Output the [x, y] coordinate of the center of the cell containing the given text.  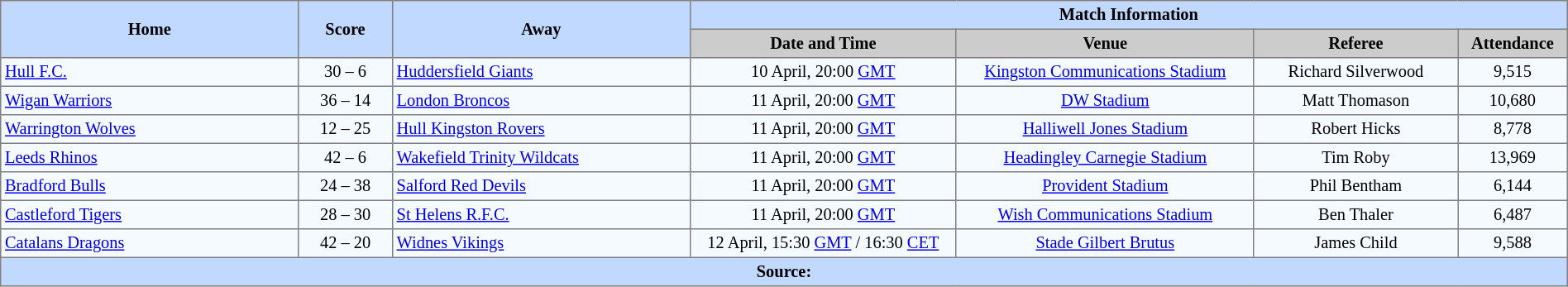
Headingley Carnegie Stadium [1105, 157]
James Child [1355, 243]
42 – 20 [346, 243]
Stade Gilbert Brutus [1105, 243]
St Helens R.F.C. [541, 214]
9,588 [1513, 243]
London Broncos [541, 100]
Score [346, 30]
12 April, 15:30 GMT / 16:30 CET [823, 243]
Kingston Communications Stadium [1105, 72]
Match Information [1128, 15]
Halliwell Jones Stadium [1105, 129]
Widnes Vikings [541, 243]
Robert Hicks [1355, 129]
Referee [1355, 43]
24 – 38 [346, 186]
28 – 30 [346, 214]
Catalans Dragons [150, 243]
Huddersfield Giants [541, 72]
Phil Bentham [1355, 186]
Tim Roby [1355, 157]
Leeds Rhinos [150, 157]
36 – 14 [346, 100]
Attendance [1513, 43]
Bradford Bulls [150, 186]
8,778 [1513, 129]
Venue [1105, 43]
Source: [784, 271]
Warrington Wolves [150, 129]
Salford Red Devils [541, 186]
Hull F.C. [150, 72]
12 – 25 [346, 129]
Home [150, 30]
Richard Silverwood [1355, 72]
Matt Thomason [1355, 100]
6,144 [1513, 186]
42 – 6 [346, 157]
Wigan Warriors [150, 100]
10 April, 20:00 GMT [823, 72]
13,969 [1513, 157]
10,680 [1513, 100]
30 – 6 [346, 72]
Hull Kingston Rovers [541, 129]
Wakefield Trinity Wildcats [541, 157]
Provident Stadium [1105, 186]
Away [541, 30]
Date and Time [823, 43]
6,487 [1513, 214]
Ben Thaler [1355, 214]
DW Stadium [1105, 100]
9,515 [1513, 72]
Wish Communications Stadium [1105, 214]
Castleford Tigers [150, 214]
